Capture the cell that displays the provided text and extract its (X, Y) central coordinate. 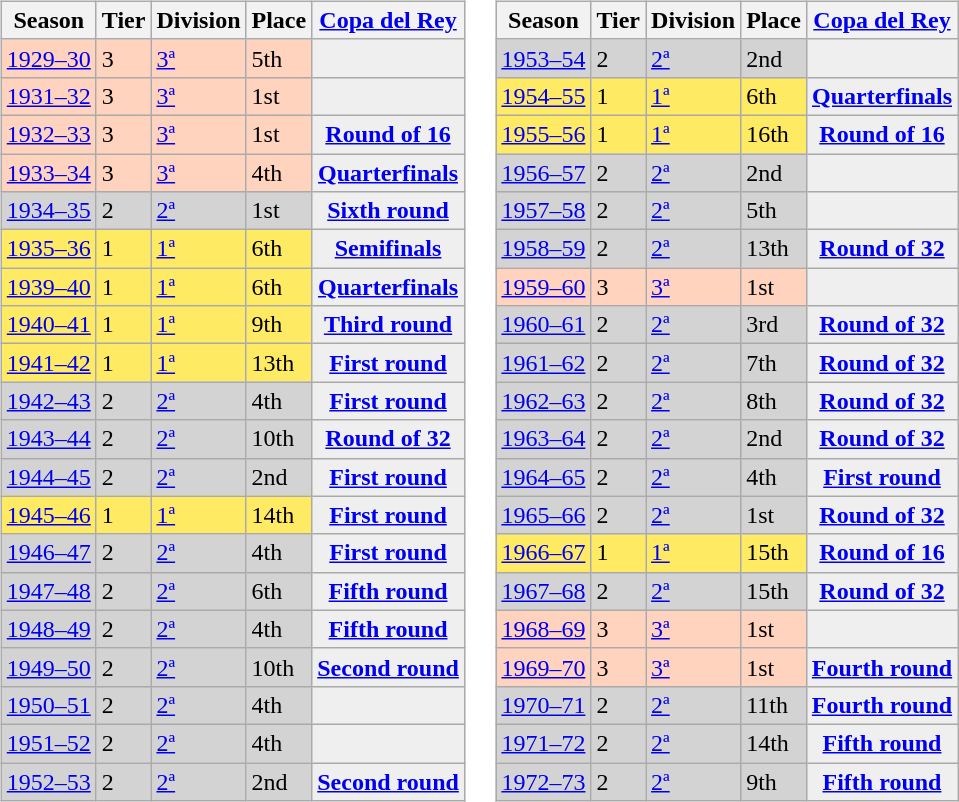
1970–71 (544, 705)
1967–68 (544, 591)
1949–50 (48, 667)
1947–48 (48, 591)
1929–30 (48, 58)
1940–41 (48, 325)
1971–72 (544, 743)
1972–73 (544, 781)
1943–44 (48, 439)
1959–60 (544, 287)
1939–40 (48, 287)
1953–54 (544, 58)
1968–69 (544, 629)
1955–56 (544, 134)
Sixth round (388, 211)
11th (774, 705)
8th (774, 401)
1934–35 (48, 211)
1966–67 (544, 553)
1954–55 (544, 96)
1965–66 (544, 515)
1960–61 (544, 325)
1948–49 (48, 629)
1946–47 (48, 553)
1957–58 (544, 211)
1945–46 (48, 515)
1963–64 (544, 439)
1964–65 (544, 477)
1932–33 (48, 134)
1935–36 (48, 249)
7th (774, 363)
1933–34 (48, 173)
1961–62 (544, 363)
Third round (388, 325)
1958–59 (544, 249)
1969–70 (544, 667)
1952–53 (48, 781)
1931–32 (48, 96)
16th (774, 134)
1956–57 (544, 173)
1962–63 (544, 401)
Semifinals (388, 249)
1950–51 (48, 705)
1951–52 (48, 743)
1944–45 (48, 477)
1941–42 (48, 363)
1942–43 (48, 401)
3rd (774, 325)
